Provide the [X, Y] coordinate of the cell's center where the given text is located.  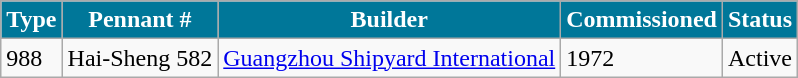
1972 [642, 58]
Active [760, 58]
Type [32, 20]
Builder [390, 20]
Commissioned [642, 20]
Pennant # [140, 20]
Hai-Sheng 582 [140, 58]
Guangzhou Shipyard International [390, 58]
Status [760, 20]
988 [32, 58]
